Return the (x, y) coordinate for the center point of the cell that contains the specified text.  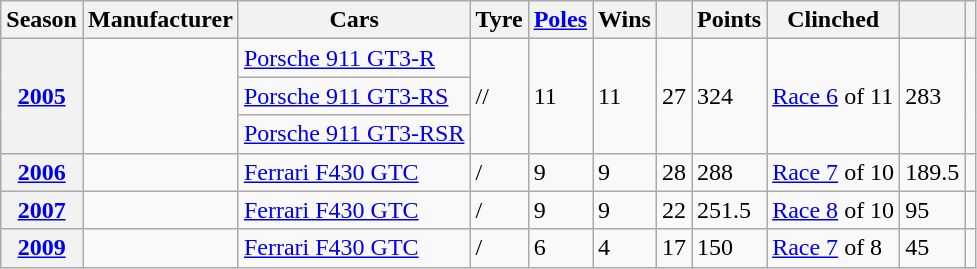
Clinched (834, 20)
Race 6 of 11 (834, 96)
2005 (42, 96)
189.5 (932, 172)
28 (674, 172)
Race 7 of 10 (834, 172)
251.5 (730, 210)
45 (932, 248)
Race 7 of 8 (834, 248)
Cars (354, 20)
Season (42, 20)
Wins (624, 20)
// (499, 96)
Porsche 911 GT3-RSR (354, 134)
150 (730, 248)
2009 (42, 248)
Race 8 of 10 (834, 210)
Manufacturer (160, 20)
22 (674, 210)
2007 (42, 210)
Points (730, 20)
Porsche 911 GT3-RS (354, 96)
6 (560, 248)
324 (730, 96)
283 (932, 96)
288 (730, 172)
2006 (42, 172)
4 (624, 248)
95 (932, 210)
Poles (560, 20)
27 (674, 96)
Porsche 911 GT3-R (354, 58)
Tyre (499, 20)
17 (674, 248)
